Scan for the cell matching the given text and deliver its (x, y) coordinate at center. 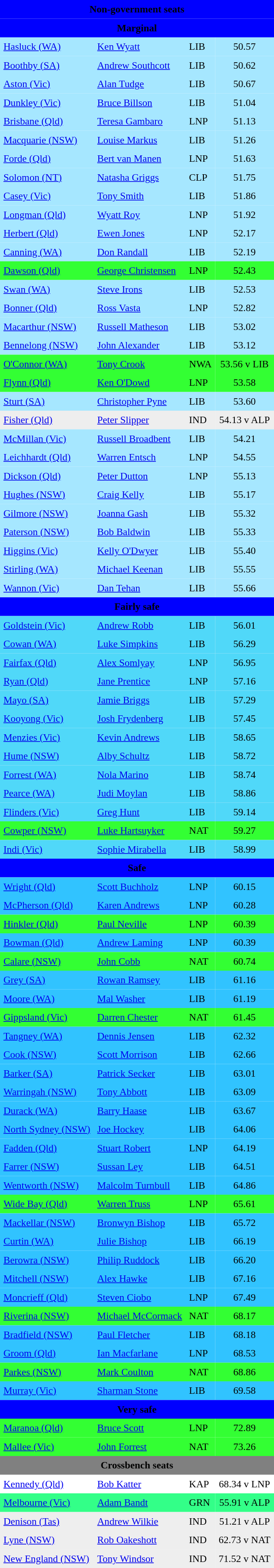
Karen Andrews (139, 905)
Peter Dutton (139, 476)
Andrew Robb (139, 625)
Russell Matheson (139, 326)
52.43 (244, 271)
Nola Marino (139, 774)
51.26 (244, 140)
51.75 (244, 177)
64.86 (244, 1185)
Alex Somlyay (139, 662)
Ken O'Dowd (139, 383)
New England (NSW) (47, 1558)
Calare (NSW) (47, 961)
60.28 (244, 905)
Kevin Andrews (139, 737)
Fairly safe (137, 607)
Dickson (Qld) (47, 476)
Scott Buchholz (139, 886)
55.33 (244, 532)
68.34 v LNP (244, 1484)
Fisher (Qld) (47, 420)
52.53 (244, 289)
Fadden (Qld) (47, 1148)
Josh Frydenberg (139, 719)
Very safe (137, 1409)
Leichhardt (Qld) (47, 457)
Murray (Vic) (47, 1391)
Paul Neville (139, 924)
Mitchell (NSW) (47, 1279)
Russell Broadbent (139, 438)
63.01 (244, 1073)
Flynn (Qld) (47, 383)
Swan (WA) (47, 289)
Craig Kelly (139, 495)
Mallee (Vic) (47, 1446)
Wide Bay (Qld) (47, 1204)
Hasluck (WA) (47, 47)
Bennelong (NSW) (47, 345)
Andrew Southcott (139, 65)
North Sydney (NSW) (47, 1129)
Joe Hockey (139, 1129)
55.91 v ALP (244, 1503)
Cowan (WA) (47, 644)
KAP (200, 1484)
Ken Wyatt (139, 47)
Parkes (NSW) (47, 1372)
Louise Markus (139, 140)
NWA (200, 364)
Andrew Laming (139, 943)
George Christensen (139, 271)
Cook (NSW) (47, 1055)
52.19 (244, 252)
Flinders (Vic) (47, 812)
Marginal (137, 28)
Moore (WA) (47, 998)
Natasha Griggs (139, 177)
Don Randall (139, 252)
Lyne (NSW) (47, 1540)
52.17 (244, 233)
Kennedy (Qld) (47, 1484)
50.62 (244, 65)
Indi (Vic) (47, 849)
Scott Morrison (139, 1055)
McPherson (Qld) (47, 905)
Bowman (Qld) (47, 943)
63.09 (244, 1092)
Barry Haase (139, 1110)
56.29 (244, 644)
53.56 v LIB (244, 364)
54.21 (244, 438)
50.57 (244, 47)
Macquarie (NSW) (47, 140)
Ian Macfarlane (139, 1353)
Macarthur (NSW) (47, 326)
Hinkler (Qld) (47, 924)
64.51 (244, 1167)
Paul Fletcher (139, 1334)
50.67 (244, 84)
Luke Hartsuyker (139, 831)
Maranoa (Qld) (47, 1428)
51.92 (244, 214)
Warren Truss (139, 1204)
Dunkley (Vic) (47, 102)
Teresa Gambaro (139, 121)
Wannon (Vic) (47, 588)
Bruce Billson (139, 102)
Julie Bishop (139, 1241)
Bonner (Qld) (47, 308)
Herbert (Qld) (47, 233)
Ryan (Qld) (47, 681)
Aston (Vic) (47, 84)
Crossbench seats (137, 1465)
Hughes (NSW) (47, 495)
Adam Bandt (139, 1503)
Ross Vasta (139, 308)
John Forrest (139, 1446)
62.32 (244, 1036)
66.19 (244, 1241)
55.40 (244, 550)
Durack (WA) (47, 1110)
62.66 (244, 1055)
Gilmore (NSW) (47, 513)
Stirling (WA) (47, 569)
Kooyong (Vic) (47, 719)
Mal Washer (139, 998)
CLP (200, 177)
Warren Entsch (139, 457)
Wright (Qld) (47, 886)
60.15 (244, 886)
Mark Coulton (139, 1372)
Higgins (Vic) (47, 550)
Greg Hunt (139, 812)
53.12 (244, 345)
73.26 (244, 1446)
Sophie Mirabella (139, 849)
57.45 (244, 719)
66.20 (244, 1260)
Curtin (WA) (47, 1241)
Fairfax (Qld) (47, 662)
Dan Tehan (139, 588)
Rob Oakeshott (139, 1540)
61.19 (244, 998)
Gippsland (Vic) (47, 1017)
51.13 (244, 121)
O'Connor (WA) (47, 364)
69.58 (244, 1391)
Joanna Gash (139, 513)
59.14 (244, 812)
Bob Baldwin (139, 532)
John Cobb (139, 961)
Bob Katter (139, 1484)
Cowper (NSW) (47, 831)
Riverina (NSW) (47, 1316)
Barker (SA) (47, 1073)
57.29 (244, 700)
Paterson (NSW) (47, 532)
Groom (Qld) (47, 1353)
Safe (137, 868)
71.52 v NAT (244, 1558)
Malcolm Turnbull (139, 1185)
53.02 (244, 326)
Michael Keenan (139, 569)
72.89 (244, 1428)
52.82 (244, 308)
Rowan Ramsey (139, 980)
Non-government seats (137, 9)
55.32 (244, 513)
Brisbane (Qld) (47, 121)
55.66 (244, 588)
51.04 (244, 102)
68.86 (244, 1372)
Patrick Secker (139, 1073)
53.58 (244, 383)
Tony Smith (139, 196)
58.86 (244, 793)
Grey (SA) (47, 980)
Sturt (SA) (47, 401)
Christopher Pyne (139, 401)
Peter Slipper (139, 420)
Kelly O'Dwyer (139, 550)
62.73 v NAT (244, 1540)
Stuart Robert (139, 1148)
54.13 v ALP (244, 420)
Dennis Jensen (139, 1036)
Forrest (WA) (47, 774)
Andrew Wilkie (139, 1521)
Solomon (NT) (47, 177)
John Alexander (139, 345)
68.17 (244, 1316)
Alan Tudge (139, 84)
58.74 (244, 774)
Denison (Tas) (47, 1521)
63.67 (244, 1110)
51.21 v ALP (244, 1521)
Canning (WA) (47, 252)
Longman (Qld) (47, 214)
61.16 (244, 980)
Steven Ciobo (139, 1297)
68.18 (244, 1334)
Boothby (SA) (47, 65)
Bruce Scott (139, 1428)
Michael McCormack (139, 1316)
Bradfield (NSW) (47, 1334)
67.49 (244, 1297)
Bronwyn Bishop (139, 1222)
Luke Simpkins (139, 644)
Mackellar (NSW) (47, 1222)
Hume (NSW) (47, 756)
55.17 (244, 495)
Forde (Qld) (47, 159)
Bert van Manen (139, 159)
Sharman Stone (139, 1391)
68.53 (244, 1353)
58.72 (244, 756)
55.13 (244, 476)
Farrer (NSW) (47, 1167)
64.06 (244, 1129)
53.60 (244, 401)
Tangney (WA) (47, 1036)
Wyatt Roy (139, 214)
Alex Hawke (139, 1279)
55.55 (244, 569)
Melbourne (Vic) (47, 1503)
58.65 (244, 737)
Alby Schultz (139, 756)
59.27 (244, 831)
Darren Chester (139, 1017)
Moncrieff (Qld) (47, 1297)
56.95 (244, 662)
65.72 (244, 1222)
Berowra (NSW) (47, 1260)
Judi Moylan (139, 793)
Mayo (SA) (47, 700)
Philip Ruddock (139, 1260)
Menzies (Vic) (47, 737)
64.19 (244, 1148)
Jane Prentice (139, 681)
67.16 (244, 1279)
Tony Crook (139, 364)
58.99 (244, 849)
54.55 (244, 457)
Steve Irons (139, 289)
51.63 (244, 159)
Casey (Vic) (47, 196)
Ewen Jones (139, 233)
61.45 (244, 1017)
57.16 (244, 681)
Wentworth (NSW) (47, 1185)
GRN (200, 1503)
51.86 (244, 196)
Tony Windsor (139, 1558)
Sussan Ley (139, 1167)
Warringah (NSW) (47, 1092)
Goldstein (Vic) (47, 625)
McMillan (Vic) (47, 438)
Pearce (WA) (47, 793)
60.74 (244, 961)
Tony Abbott (139, 1092)
65.61 (244, 1204)
56.01 (244, 625)
Dawson (Qld) (47, 271)
Jamie Briggs (139, 700)
